Output the [X, Y] coordinate of the center of the cell containing the given text.  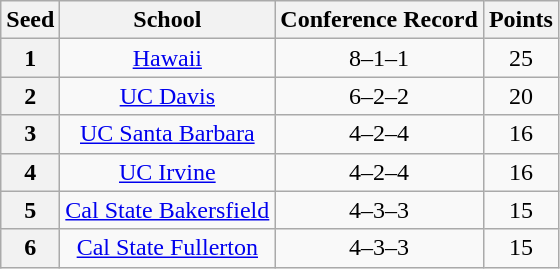
Hawaii [168, 58]
Cal State Fullerton [168, 248]
4 [30, 172]
6–2–2 [380, 96]
3 [30, 134]
Seed [30, 20]
2 [30, 96]
1 [30, 58]
8–1–1 [380, 58]
6 [30, 248]
UC Davis [168, 96]
5 [30, 210]
UC Irvine [168, 172]
School [168, 20]
Conference Record [380, 20]
Cal State Bakersfield [168, 210]
Points [520, 20]
20 [520, 96]
UC Santa Barbara [168, 134]
25 [520, 58]
